Provide the [X, Y] coordinate of the cell's center where the given text is located.  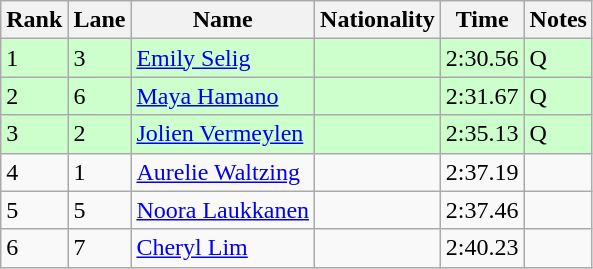
Cheryl Lim [223, 248]
Rank [34, 20]
Nationality [378, 20]
Noora Laukkanen [223, 210]
2:37.46 [482, 210]
Lane [100, 20]
2:30.56 [482, 58]
Notes [558, 20]
2:35.13 [482, 134]
7 [100, 248]
Time [482, 20]
Aurelie Waltzing [223, 172]
Maya Hamano [223, 96]
Jolien Vermeylen [223, 134]
4 [34, 172]
2:40.23 [482, 248]
2:37.19 [482, 172]
Emily Selig [223, 58]
2:31.67 [482, 96]
Name [223, 20]
